Capture the cell that displays the provided text and extract its (X, Y) central coordinate. 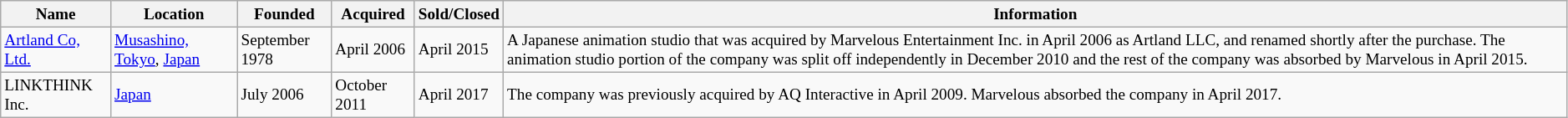
April 2015 (459, 49)
Sold/Closed (459, 14)
April 2006 (373, 49)
Name (56, 14)
September 1978 (284, 49)
Location (174, 14)
Japan (174, 95)
April 2017 (459, 95)
Acquired (373, 14)
Artland Co, Ltd. (56, 49)
Founded (284, 14)
Musashino, Tokyo, Japan (174, 49)
The company was previously acquired by AQ Interactive in April 2009. Marvelous absorbed the company in April 2017. (1035, 95)
LINKTHINK Inc. (56, 95)
July 2006 (284, 95)
October 2011 (373, 95)
Information (1035, 14)
